Provide the [x, y] coordinate of the cell's center where the given text is located.  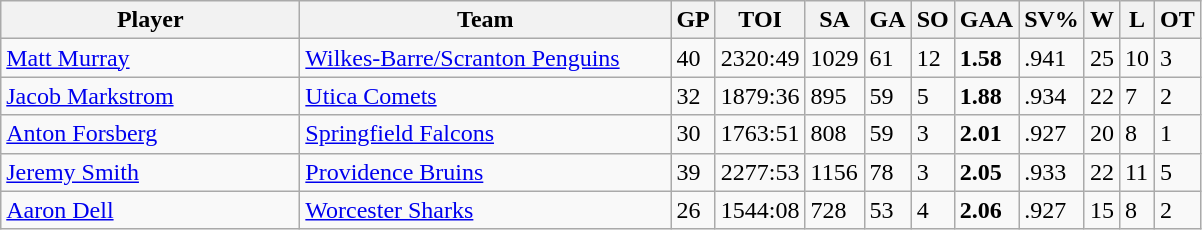
1.88 [986, 96]
Springfield Falcons [486, 134]
12 [932, 58]
GA [888, 20]
Aaron Dell [150, 210]
728 [834, 210]
2277:53 [760, 172]
2.05 [986, 172]
30 [693, 134]
2320:49 [760, 58]
1879:36 [760, 96]
53 [888, 210]
39 [693, 172]
W [1102, 20]
7 [1136, 96]
Team [486, 20]
895 [834, 96]
SO [932, 20]
GP [693, 20]
61 [888, 58]
SV% [1052, 20]
20 [1102, 134]
Player [150, 20]
1156 [834, 172]
.941 [1052, 58]
1029 [834, 58]
40 [693, 58]
GAA [986, 20]
11 [1136, 172]
Anton Forsberg [150, 134]
78 [888, 172]
Wilkes-Barre/Scranton Penguins [486, 58]
SA [834, 20]
10 [1136, 58]
15 [1102, 210]
2.01 [986, 134]
4 [932, 210]
.934 [1052, 96]
Matt Murray [150, 58]
1544:08 [760, 210]
L [1136, 20]
2.06 [986, 210]
Worcester Sharks [486, 210]
1763:51 [760, 134]
808 [834, 134]
Providence Bruins [486, 172]
OT [1177, 20]
.933 [1052, 172]
1 [1177, 134]
26 [693, 210]
32 [693, 96]
TOI [760, 20]
1.58 [986, 58]
25 [1102, 58]
Jacob Markstrom [150, 96]
Utica Comets [486, 96]
Jeremy Smith [150, 172]
